Provide the (x, y) coordinate of the cell's center where the given text is located.  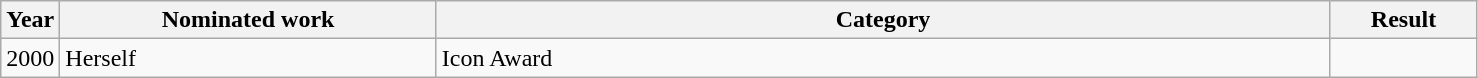
Category (882, 20)
Nominated work (248, 20)
Icon Award (882, 58)
2000 (30, 58)
Year (30, 20)
Result (1404, 20)
Herself (248, 58)
